Return [X, Y] of the center of cell containing provided text 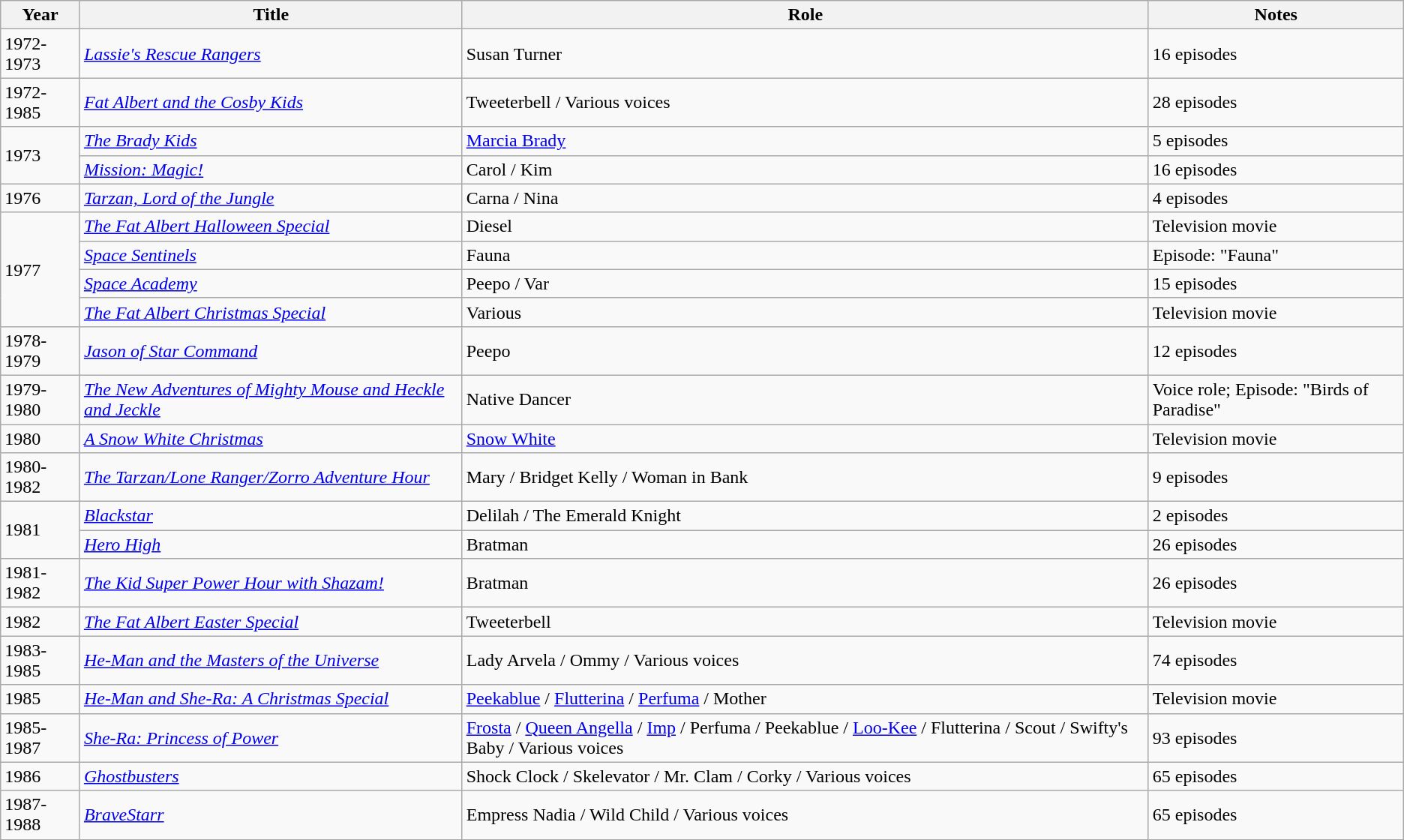
Peekablue / Flutterina / Perfuma / Mother [805, 699]
Peepo / Var [805, 283]
Empress Nadia / Wild Child / Various voices [805, 814]
Tarzan, Lord of the Jungle [271, 198]
Space Academy [271, 283]
1983-1985 [40, 660]
1987-1988 [40, 814]
9 episodes [1276, 477]
Notes [1276, 15]
1981-1982 [40, 583]
Mission: Magic! [271, 169]
Frosta / Queen Angella / Imp / Perfuma / Peekablue / Loo-Kee / Flutterina / Scout / Swifty's Baby / Various voices [805, 738]
Tweeterbell [805, 622]
Shock Clock / Skelevator / Mr. Clam / Corky / Various voices [805, 776]
1981 [40, 530]
He-Man and the Masters of the Universe [271, 660]
1980 [40, 439]
74 episodes [1276, 660]
12 episodes [1276, 351]
1978-1979 [40, 351]
The Kid Super Power Hour with Shazam! [271, 583]
He-Man and She-Ra: A Christmas Special [271, 699]
1982 [40, 622]
Snow White [805, 439]
Lady Arvela / Ommy / Various voices [805, 660]
Diesel [805, 226]
1980-1982 [40, 477]
Ghostbusters [271, 776]
1985 [40, 699]
Role [805, 15]
She-Ra: Princess of Power [271, 738]
2 episodes [1276, 516]
1973 [40, 155]
Title [271, 15]
Various [805, 312]
4 episodes [1276, 198]
The Tarzan/Lone Ranger/Zorro Adventure Hour [271, 477]
The Brady Kids [271, 141]
1985-1987 [40, 738]
1986 [40, 776]
Delilah / The Emerald Knight [805, 516]
Hero High [271, 544]
BraveStarr [271, 814]
Peepo [805, 351]
Native Dancer [805, 399]
15 episodes [1276, 283]
Carna / Nina [805, 198]
Jason of Star Command [271, 351]
Carol / Kim [805, 169]
5 episodes [1276, 141]
The Fat Albert Christmas Special [271, 312]
Fat Albert and the Cosby Kids [271, 102]
Mary / Bridget Kelly / Woman in Bank [805, 477]
93 episodes [1276, 738]
28 episodes [1276, 102]
Voice role; Episode: "Birds of Paradise" [1276, 399]
The Fat Albert Easter Special [271, 622]
Lassie's Rescue Rangers [271, 54]
Blackstar [271, 516]
1972-1973 [40, 54]
A Snow White Christmas [271, 439]
1979-1980 [40, 399]
Marcia Brady [805, 141]
Tweeterbell / Various voices [805, 102]
Fauna [805, 255]
Susan Turner [805, 54]
1977 [40, 269]
1972-1985 [40, 102]
The Fat Albert Halloween Special [271, 226]
1976 [40, 198]
Year [40, 15]
Episode: "Fauna" [1276, 255]
The New Adventures of Mighty Mouse and Heckle and Jeckle [271, 399]
Space Sentinels [271, 255]
